Detect which cell encompasses the target text, then output its [X, Y] center coordinate. 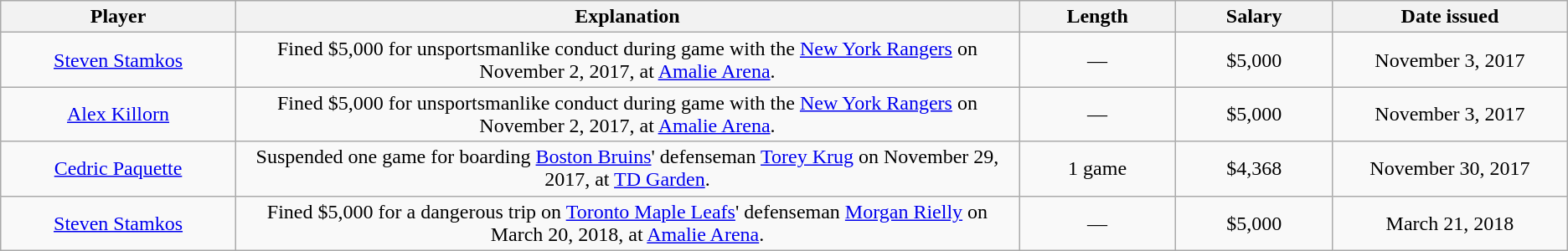
Suspended one game for boarding Boston Bruins' defenseman Torey Krug on November 29, 2017, at TD Garden. [627, 169]
Explanation [627, 17]
Player [119, 17]
Fined $5,000 for a dangerous trip on Toronto Maple Leafs' defenseman Morgan Rielly on March 20, 2018, at Amalie Arena. [627, 223]
Salary [1255, 17]
Alex Killorn [119, 114]
Cedric Paquette [119, 169]
$4,368 [1255, 169]
Date issued [1451, 17]
1 game [1097, 169]
November 30, 2017 [1451, 169]
Length [1097, 17]
March 21, 2018 [1451, 223]
